Search for the cell housing the specified text and yield its (x, y) center coordinate. 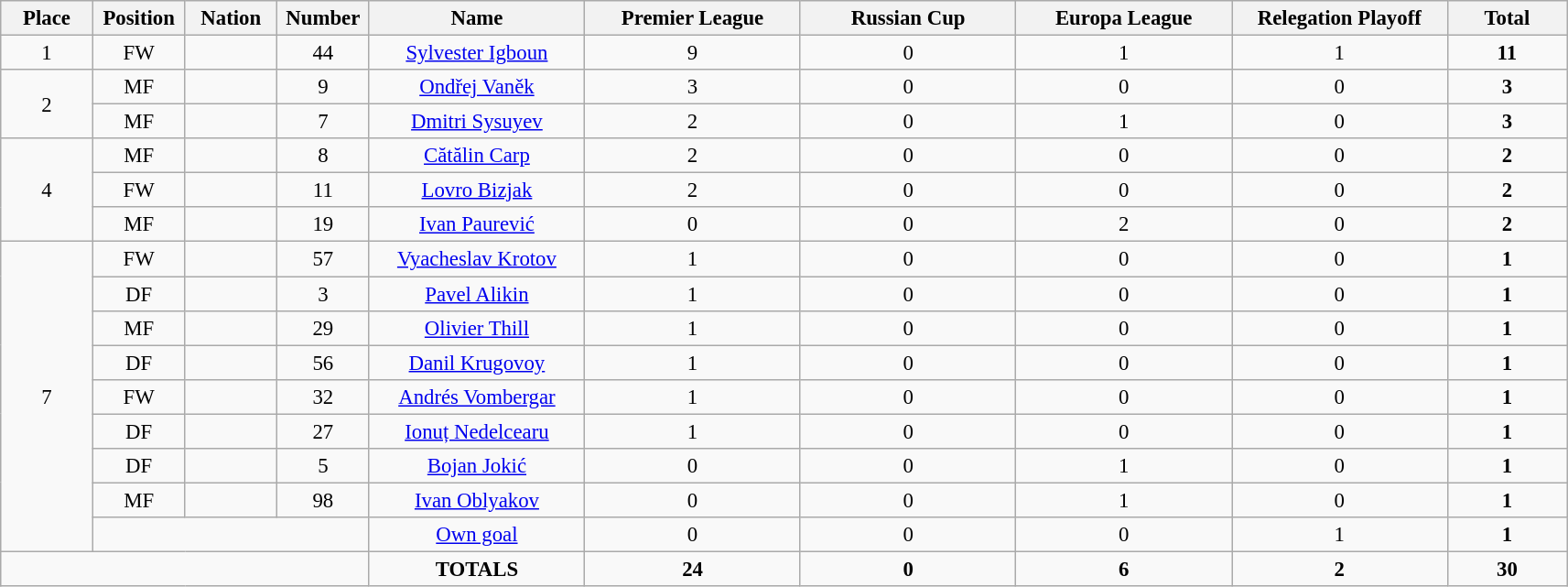
30 (1507, 569)
TOTALS (477, 569)
Bojan Jokić (477, 466)
56 (324, 363)
19 (324, 224)
57 (324, 259)
Andrés Vombergar (477, 397)
8 (324, 156)
Olivier Thill (477, 328)
4 (48, 190)
27 (324, 431)
Relegation Playoff (1340, 18)
Lovro Bizjak (477, 190)
Europa League (1124, 18)
Ivan Oblyakov (477, 500)
Name (477, 18)
6 (1124, 569)
Pavel Alikin (477, 294)
Cătălin Carp (477, 156)
Sylvester Igboun (477, 53)
Premier League (693, 18)
Vyacheslav Krotov (477, 259)
Russian Cup (908, 18)
Number (324, 18)
29 (324, 328)
32 (324, 397)
Place (48, 18)
Ionuț Nedelcearu (477, 431)
24 (693, 569)
Position (139, 18)
Total (1507, 18)
44 (324, 53)
Ivan Paurević (477, 224)
5 (324, 466)
Own goal (477, 535)
Dmitri Sysuyev (477, 122)
98 (324, 500)
Nation (231, 18)
Danil Krugovoy (477, 363)
Ondřej Vaněk (477, 87)
